Scan for the cell matching the given text and deliver its (x, y) coordinate at center. 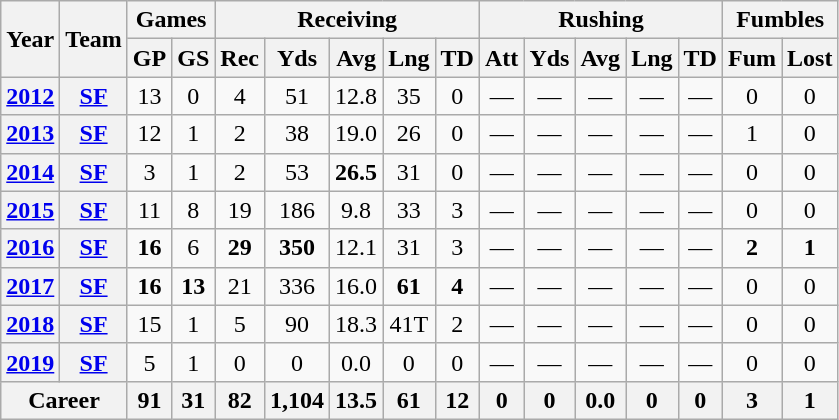
Att (501, 58)
13.5 (356, 400)
2012 (30, 96)
38 (298, 134)
8 (194, 210)
Rec (240, 58)
6 (194, 248)
82 (240, 400)
Rushing (600, 20)
1,104 (298, 400)
2013 (30, 134)
35 (409, 96)
29 (240, 248)
Fum (752, 58)
21 (240, 286)
11 (149, 210)
Receiving (348, 20)
19.0 (356, 134)
53 (298, 172)
12.8 (356, 96)
15 (149, 324)
Team (94, 39)
Career (64, 400)
19 (240, 210)
GP (149, 58)
90 (298, 324)
2016 (30, 248)
51 (298, 96)
2015 (30, 210)
33 (409, 210)
12.1 (356, 248)
2017 (30, 286)
2014 (30, 172)
2019 (30, 362)
350 (298, 248)
Year (30, 39)
GS (194, 58)
Games (170, 20)
Lost (810, 58)
18.3 (356, 324)
26 (409, 134)
2018 (30, 324)
336 (298, 286)
16.0 (356, 286)
Fumbles (780, 20)
9.8 (356, 210)
186 (298, 210)
91 (149, 400)
41T (409, 324)
26.5 (356, 172)
